Identify which cell holds the provided text, then report its [x, y] central coordinate. 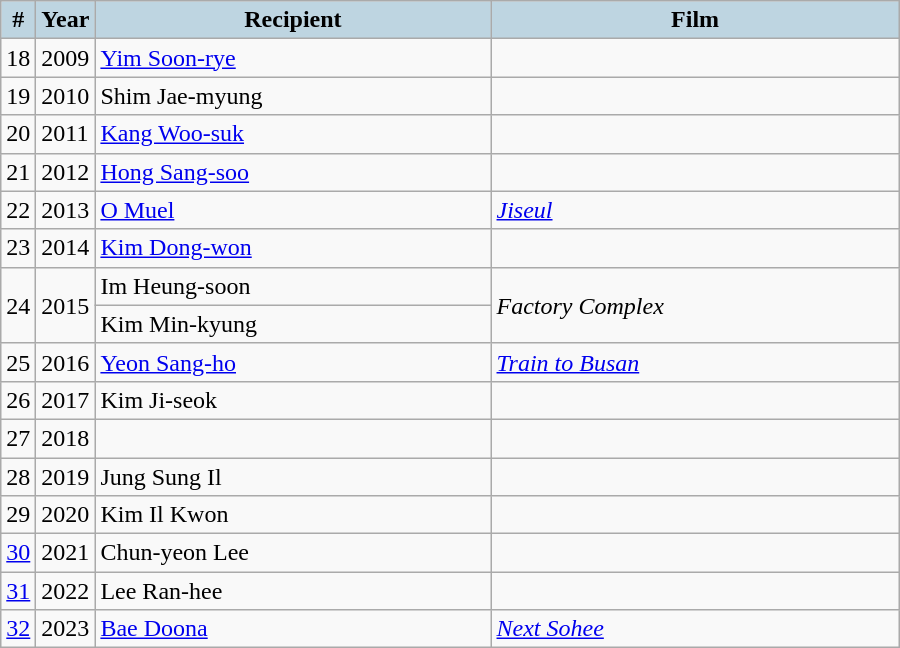
Yeon Sang-ho [293, 362]
20 [18, 134]
# [18, 20]
28 [18, 477]
21 [18, 172]
27 [18, 438]
Recipient [293, 20]
Kim Min-kyung [293, 324]
30 [18, 553]
Hong Sang-soo [293, 172]
32 [18, 629]
2014 [66, 248]
Kim Dong-won [293, 248]
2022 [66, 591]
Chun-yeon Lee [293, 553]
O Muel [293, 210]
Bae Doona [293, 629]
Kim Ji-seok [293, 400]
29 [18, 515]
2019 [66, 477]
Next Sohee [695, 629]
2021 [66, 553]
2012 [66, 172]
Year [66, 20]
19 [18, 96]
Jung Sung Il [293, 477]
18 [18, 58]
31 [18, 591]
Jiseul [695, 210]
Kim Il Kwon [293, 515]
2013 [66, 210]
2015 [66, 305]
2017 [66, 400]
Train to Busan [695, 362]
26 [18, 400]
23 [18, 248]
Film [695, 20]
2018 [66, 438]
2020 [66, 515]
Kang Woo-suk [293, 134]
2009 [66, 58]
Im Heung-soon [293, 286]
Shim Jae-myung [293, 96]
2010 [66, 96]
24 [18, 305]
25 [18, 362]
Factory Complex [695, 305]
Lee Ran-hee [293, 591]
2023 [66, 629]
2016 [66, 362]
2011 [66, 134]
Yim Soon-rye [293, 58]
22 [18, 210]
